Return (X, Y) of the center of cell containing provided text 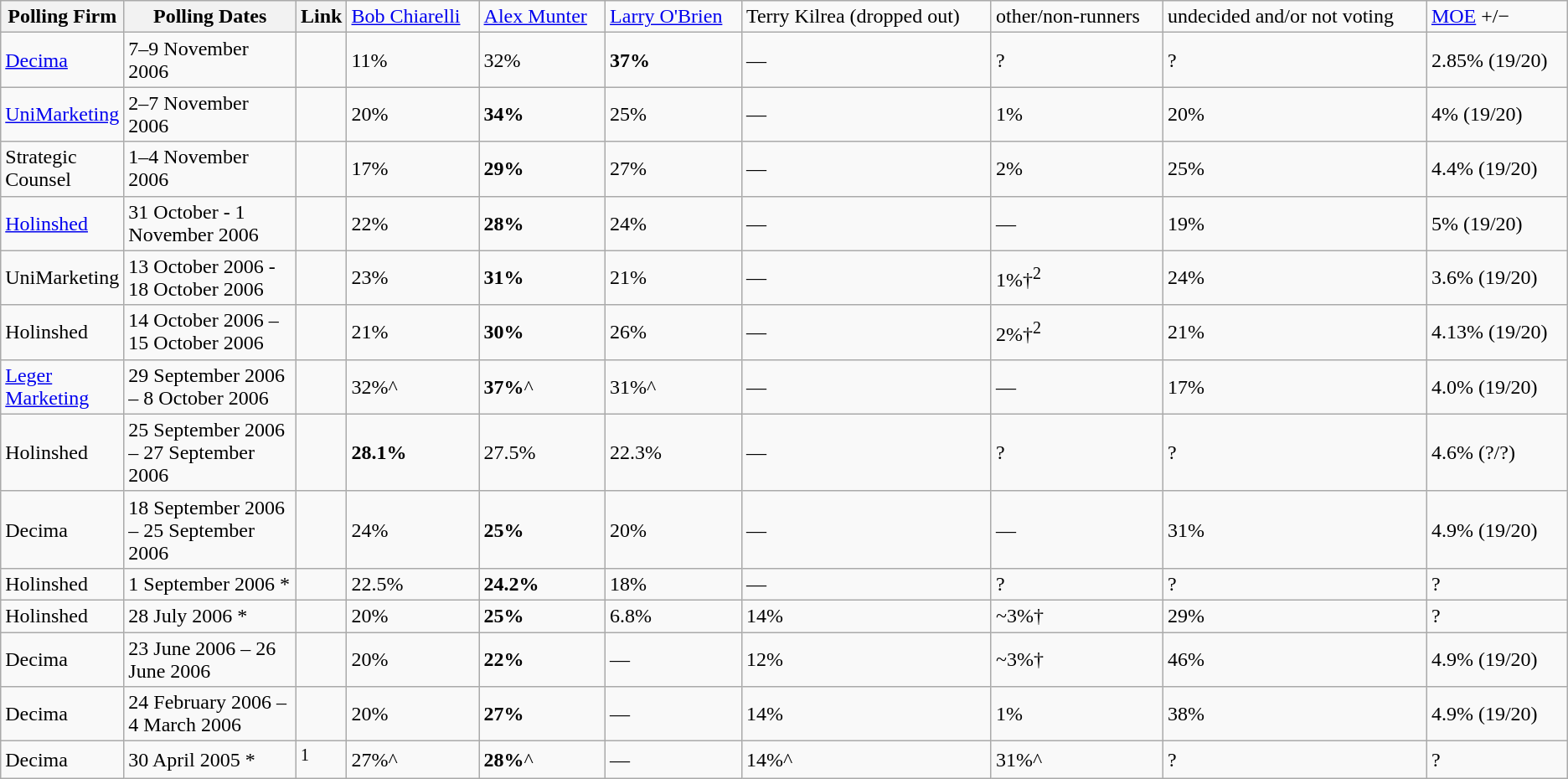
29 September 2006 – 8 October 2006 (210, 387)
25 September 2006 – 27 September 2006 (210, 452)
Alex Munter (543, 17)
46% (1295, 658)
undecided and/or not voting (1295, 17)
1–4 November 2006 (210, 169)
other/non-runners (1077, 17)
Polling Dates (210, 17)
27%^ (413, 761)
MOE +/− (1497, 17)
37% (673, 60)
2.85% (19/20) (1497, 60)
30% (543, 332)
Leger Marketing (62, 387)
Terry Kilrea (dropped out) (866, 17)
3.6% (19/20) (1497, 278)
2% (1077, 169)
22.5% (413, 584)
7–9 November 2006 (210, 60)
11% (413, 60)
4.4% (19/20) (1497, 169)
14 October 2006 – 15 October 2006 (210, 332)
2–7 November 2006 (210, 114)
26% (673, 332)
28 July 2006 * (210, 616)
Strategic Counsel (62, 169)
Larry O'Brien (673, 17)
22.3% (673, 452)
13 October 2006 - 18 October 2006 (210, 278)
6.8% (673, 616)
1%†2 (1077, 278)
32%^ (413, 387)
28%^ (543, 761)
12% (866, 658)
32% (543, 60)
31 October - 1 November 2006 (210, 223)
2%†2 (1077, 332)
1 September 2006 * (210, 584)
34% (543, 114)
Polling Firm (62, 17)
18% (673, 584)
1 (322, 761)
38% (1295, 714)
27.5% (543, 452)
4% (19/20) (1497, 114)
37%^ (543, 387)
18 September 2006 – 25 September 2006 (210, 529)
23 June 2006 – 26 June 2006 (210, 658)
Bob Chiarelli (413, 17)
14%^ (866, 761)
24 February 2006 – 4 March 2006 (210, 714)
4.13% (19/20) (1497, 332)
4.0% (19/20) (1497, 387)
28.1% (413, 452)
Link (322, 17)
24.2% (543, 584)
28% (543, 223)
4.6% (?/?) (1497, 452)
19% (1295, 223)
30 April 2005 * (210, 761)
5% (19/20) (1497, 223)
23% (413, 278)
